Output the [X, Y] coordinate of the center of the cell containing the given text.  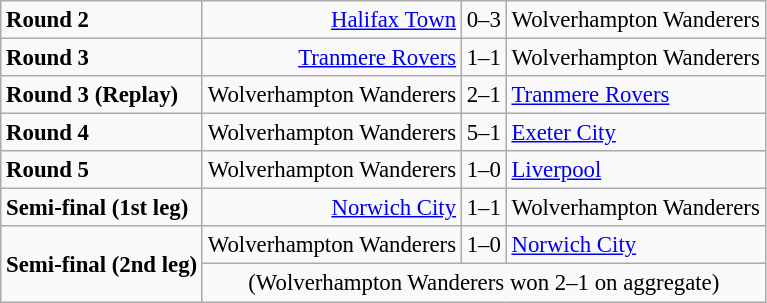
Round 5 [102, 170]
0–3 [484, 20]
Semi-final (1st leg) [102, 208]
Round 2 [102, 20]
Exeter City [636, 133]
5–1 [484, 133]
Round 3 [102, 58]
Halifax Town [332, 20]
(Wolverhampton Wanderers won 2–1 on aggregate) [484, 283]
Liverpool [636, 170]
Round 4 [102, 133]
Semi-final (2nd leg) [102, 264]
2–1 [484, 95]
Round 3 (Replay) [102, 95]
